Extract the (X, Y) coordinate from the center of the cell holding the provided text.  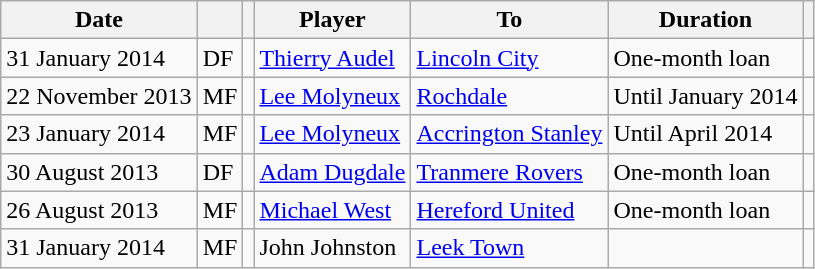
Lincoln City (510, 58)
Michael West (332, 210)
30 August 2013 (99, 172)
Duration (706, 20)
Accrington Stanley (510, 134)
Adam Dugdale (332, 172)
23 January 2014 (99, 134)
Date (99, 20)
Until January 2014 (706, 96)
John Johnston (332, 248)
22 November 2013 (99, 96)
Thierry Audel (332, 58)
Player (332, 20)
Until April 2014 (706, 134)
Tranmere Rovers (510, 172)
Rochdale (510, 96)
To (510, 20)
Hereford United (510, 210)
Leek Town (510, 248)
26 August 2013 (99, 210)
